Detect which cell encompasses the target text, then output its [X, Y] center coordinate. 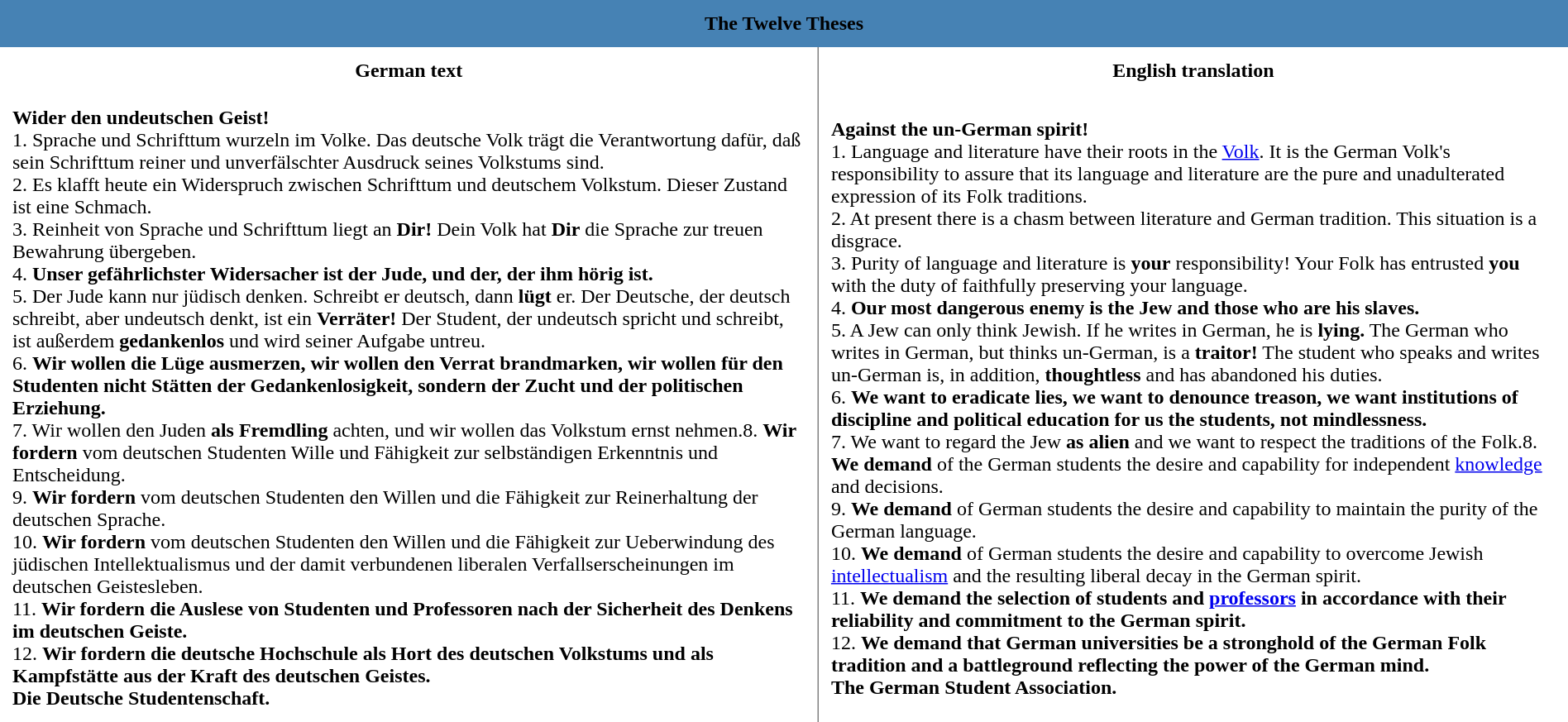
English translation [1193, 71]
The Twelve Theses [784, 23]
German text [409, 71]
